Return the (X, Y) coordinate for the center point of the cell that contains the specified text.  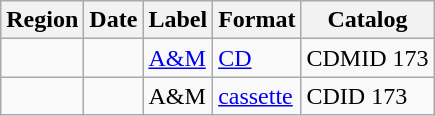
Catalog (368, 20)
CDMID 173 (368, 58)
Format (257, 20)
CD (257, 58)
Date (114, 20)
Region (42, 20)
CDID 173 (368, 96)
cassette (257, 96)
Label (178, 20)
